Provide the (X, Y) coordinate of the cell's center where the given text is located.  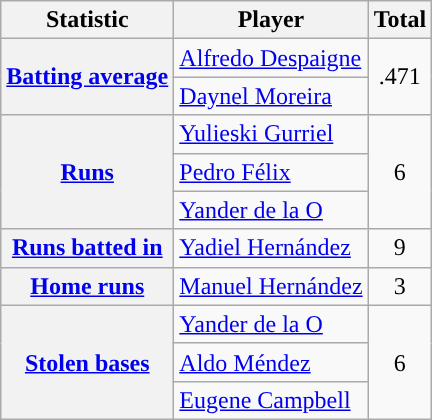
Aldo Méndez (271, 362)
Daynel Moreira (271, 96)
Pedro Félix (271, 172)
Eugene Campbell (271, 400)
Runs (88, 172)
Total (400, 20)
Stolen bases (88, 362)
Runs batted in (88, 248)
Player (271, 20)
3 (400, 286)
.471 (400, 77)
Manuel Hernández (271, 286)
Batting average (88, 77)
Alfredo Despaigne (271, 58)
9 (400, 248)
Yulieski Gurriel (271, 134)
Home runs (88, 286)
Yadiel Hernández (271, 248)
Statistic (88, 20)
